Determine the (X, Y) coordinate at the center of the cell enclosing the given text.  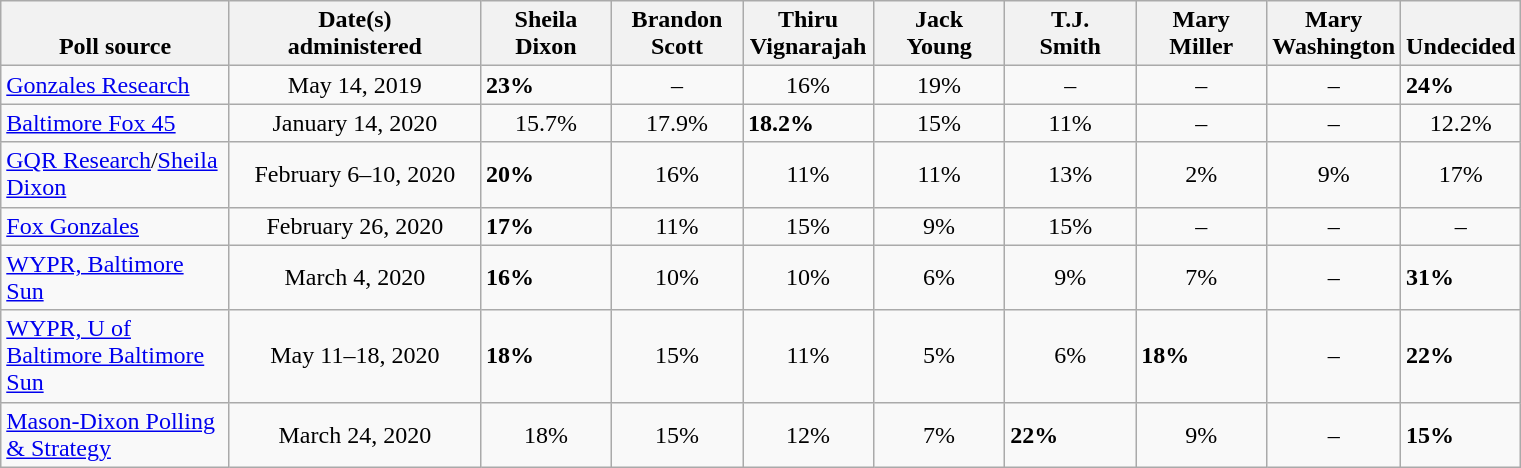
ThiruVignarajah (808, 34)
5% (940, 356)
March 4, 2020 (354, 278)
12.2% (1461, 123)
MaryMiller (1202, 34)
WYPR, Baltimore Sun (116, 278)
12% (808, 434)
WYPR, U of Baltimore Baltimore Sun (116, 356)
31% (1461, 278)
23% (546, 85)
Baltimore Fox 45 (116, 123)
Mason-Dixon Polling & Strategy (116, 434)
February 26, 2020 (354, 226)
13% (1070, 174)
May 11–18, 2020 (354, 356)
May 14, 2019 (354, 85)
Date(s)administered (354, 34)
March 24, 2020 (354, 434)
Undecided (1461, 34)
January 14, 2020 (354, 123)
Poll source (116, 34)
24% (1461, 85)
18.2% (808, 123)
BrandonScott (676, 34)
Gonzales Research (116, 85)
2% (1202, 174)
GQR Research/Sheila Dixon (116, 174)
19% (940, 85)
SheilaDixon (546, 34)
Fox Gonzales (116, 226)
17.9% (676, 123)
T.J.Smith (1070, 34)
JackYoung (940, 34)
20% (546, 174)
15.7% (546, 123)
February 6–10, 2020 (354, 174)
MaryWashington (1334, 34)
